Return the (x, y) coordinate for the center point of the cell that contains the specified text.  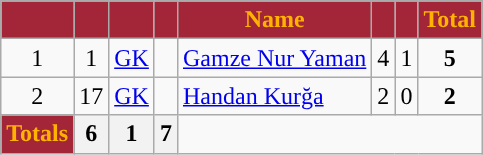
4 (384, 58)
Handan Kurğa (274, 96)
17 (92, 96)
5 (450, 58)
Totals (38, 134)
7 (166, 134)
0 (406, 96)
Name (274, 20)
Total (450, 20)
6 (92, 134)
Gamze Nur Yaman (274, 58)
